Return the (X, Y) coordinate for the center point of the cell that contains the specified text.  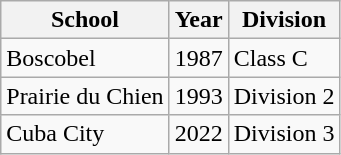
Boscobel (85, 58)
1987 (198, 58)
Class C (284, 58)
Division 2 (284, 96)
Prairie du Chien (85, 96)
2022 (198, 134)
Division (284, 20)
Cuba City (85, 134)
Division 3 (284, 134)
Year (198, 20)
School (85, 20)
1993 (198, 96)
